Search for the cell housing the specified text and yield its (x, y) center coordinate. 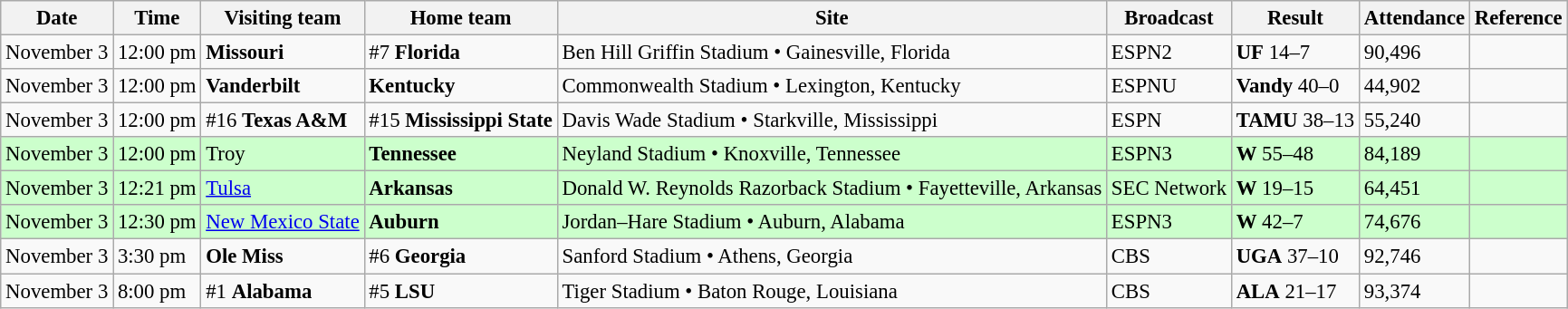
Auburn (460, 222)
Vanderbilt (283, 86)
Ben Hill Griffin Stadium • Gainesville, Florida (832, 53)
Home team (460, 18)
Jordan–Hare Stadium • Auburn, Alabama (832, 222)
TAMU 38–13 (1295, 121)
New Mexico State (283, 222)
Commonwealth Stadium • Lexington, Kentucky (832, 86)
#5 LSU (460, 291)
ESPN2 (1169, 53)
44,902 (1414, 86)
Tennessee (460, 154)
Site (832, 18)
Visiting team (283, 18)
Time (158, 18)
ESPN (1169, 121)
ESPNU (1169, 86)
Tiger Stadium • Baton Rouge, Louisiana (832, 291)
90,496 (1414, 53)
SEC Network (1169, 188)
Ole Miss (283, 256)
Date (57, 18)
W 19–15 (1295, 188)
Result (1295, 18)
12:30 pm (158, 222)
Tulsa (283, 188)
Kentucky (460, 86)
93,374 (1414, 291)
Donald W. Reynolds Razorback Stadium • Fayetteville, Arkansas (832, 188)
55,240 (1414, 121)
#6 Georgia (460, 256)
Vandy 40–0 (1295, 86)
84,189 (1414, 154)
Attendance (1414, 18)
UF 14–7 (1295, 53)
Arkansas (460, 188)
3:30 pm (158, 256)
Missouri (283, 53)
64,451 (1414, 188)
#15 Mississippi State (460, 121)
Sanford Stadium • Athens, Georgia (832, 256)
Reference (1518, 18)
#16 Texas A&M (283, 121)
#1 Alabama (283, 291)
Broadcast (1169, 18)
Davis Wade Stadium • Starkville, Mississippi (832, 121)
W 55–48 (1295, 154)
74,676 (1414, 222)
Neyland Stadium • Knoxville, Tennessee (832, 154)
W 42–7 (1295, 222)
UGA 37–10 (1295, 256)
8:00 pm (158, 291)
#7 Florida (460, 53)
ALA 21–17 (1295, 291)
12:21 pm (158, 188)
92,746 (1414, 256)
Troy (283, 154)
